Extract the [X, Y] coordinate from the center of the cell holding the provided text.  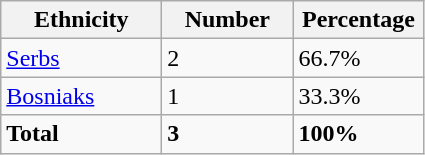
2 [228, 58]
Total [82, 134]
100% [358, 134]
1 [228, 96]
33.3% [358, 96]
3 [228, 134]
Percentage [358, 20]
Serbs [82, 58]
Ethnicity [82, 20]
Number [228, 20]
66.7% [358, 58]
Bosniaks [82, 96]
